Output the (X, Y) coordinate of the center of the cell containing the given text.  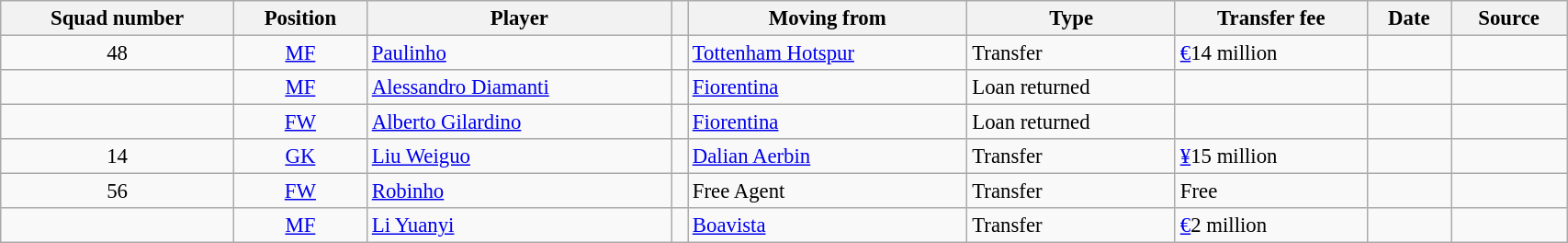
Paulinho (519, 53)
Moving from (827, 18)
Free Agent (827, 191)
Date (1409, 18)
Type (1071, 18)
Player (519, 18)
Free (1271, 191)
Position (299, 18)
Transfer fee (1271, 18)
Liu Weiguo (519, 156)
Alberto Gilardino (519, 122)
€2 million (1271, 226)
Li Yuanyi (519, 226)
¥15 million (1271, 156)
48 (118, 53)
56 (118, 191)
Boavista (827, 226)
Alessandro Diamanti (519, 87)
14 (118, 156)
€14 million (1271, 53)
Squad number (118, 18)
Source (1509, 18)
Tottenham Hotspur (827, 53)
GK (299, 156)
Robinho (519, 191)
Dalian Aerbin (827, 156)
